Scan for the cell matching the given text and deliver its [X, Y] coordinate at center. 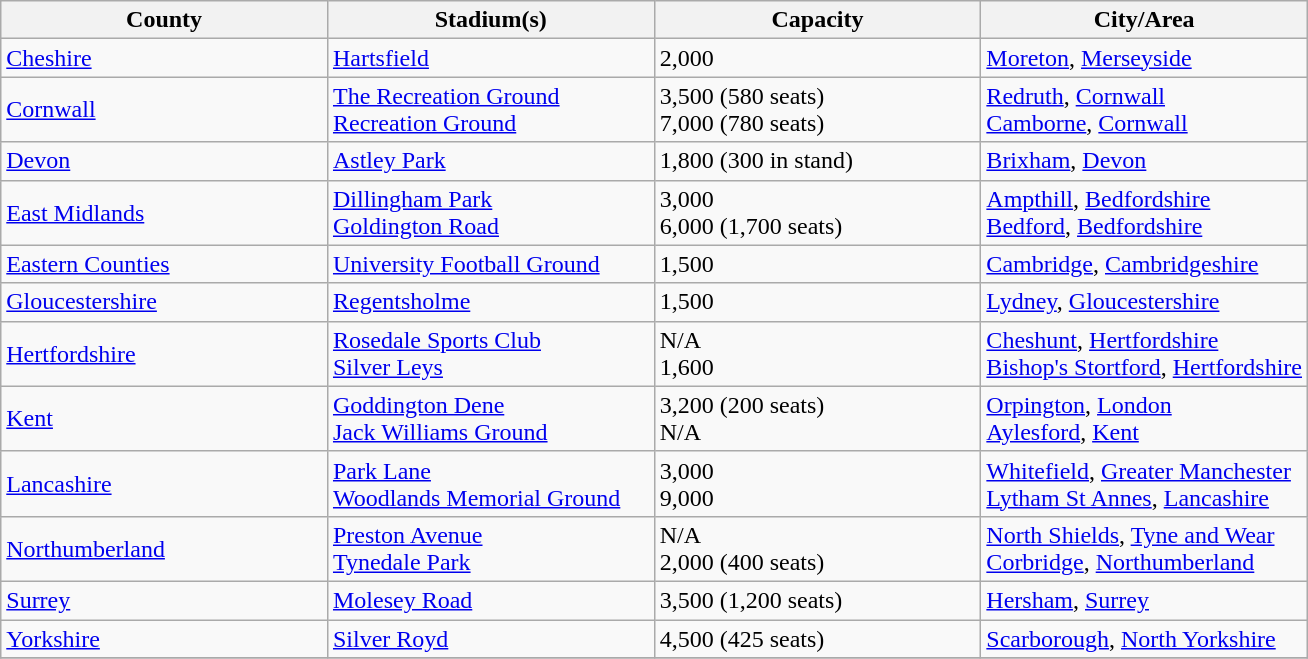
Hersham, Surrey [1144, 600]
County [164, 20]
Stadium(s) [490, 20]
Cornwall [164, 110]
Moreton, Merseyside [1144, 58]
Gloucestershire [164, 302]
Goddington DeneJack Williams Ground [490, 418]
Whitefield, Greater ManchesterLytham St Annes, Lancashire [1144, 484]
City/Area [1144, 20]
3,500 (1,200 seats) [818, 600]
Kent [164, 418]
Molesey Road [490, 600]
Redruth, CornwallCamborne, Cornwall [1144, 110]
Surrey [164, 600]
North Shields, Tyne and WearCorbridge, Northumberland [1144, 548]
Rosedale Sports ClubSilver Leys [490, 354]
N/A1,600 [818, 354]
Orpington, LondonAylesford, Kent [1144, 418]
Cheshunt, HertfordshireBishop's Stortford, Hertfordshire [1144, 354]
3,0006,000 (1,700 seats) [818, 212]
Capacity [818, 20]
East Midlands [164, 212]
3,0009,000 [818, 484]
Hartsfield [490, 58]
Preston AvenueTynedale Park [490, 548]
University Football Ground [490, 264]
Northumberland [164, 548]
Scarborough, North Yorkshire [1144, 639]
Lancashire [164, 484]
Dillingham ParkGoldington Road [490, 212]
Devon [164, 161]
The Recreation GroundRecreation Ground [490, 110]
Silver Royd [490, 639]
Lydney, Gloucestershire [1144, 302]
Astley Park [490, 161]
N/A2,000 (400 seats) [818, 548]
Yorkshire [164, 639]
1,800 (300 in stand) [818, 161]
Cheshire [164, 58]
3,200 (200 seats)N/A [818, 418]
Hertfordshire [164, 354]
2,000 [818, 58]
4,500 (425 seats) [818, 639]
Ampthill, BedfordshireBedford, Bedfordshire [1144, 212]
Park LaneWoodlands Memorial Ground [490, 484]
Regentsholme [490, 302]
Brixham, Devon [1144, 161]
Cambridge, Cambridgeshire [1144, 264]
3,500 (580 seats)7,000 (780 seats) [818, 110]
Eastern Counties [164, 264]
